Provide the [x, y] coordinate of the cell's center where the given text is located.  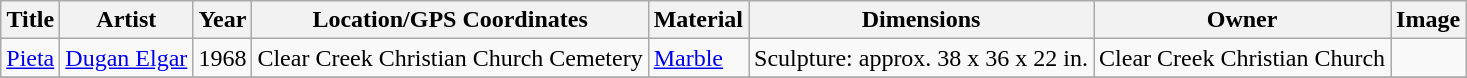
Title [30, 20]
Artist [126, 20]
Location/GPS Coordinates [450, 20]
Owner [1242, 20]
Dugan Elgar [126, 58]
Pieta [30, 58]
Sculpture: approx. 38 x 36 x 22 in. [922, 58]
Marble [698, 58]
Clear Creek Christian Church [1242, 58]
Year [222, 20]
1968 [222, 58]
Clear Creek Christian Church Cemetery [450, 58]
Dimensions [922, 20]
Image [1428, 20]
Material [698, 20]
